Extract the (x, y) coordinate from the center of the cell holding the provided text.  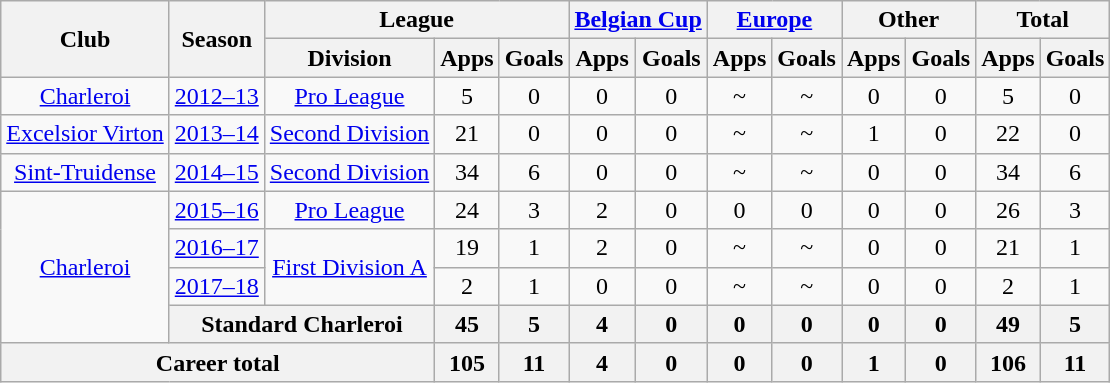
2017–18 (216, 286)
First Division A (349, 267)
26 (1008, 210)
24 (467, 210)
Excelsior Virton (85, 134)
Sint-Truidense (85, 172)
2015–16 (216, 210)
2012–13 (216, 96)
2016–17 (216, 248)
105 (467, 362)
Europe (774, 20)
49 (1008, 324)
19 (467, 248)
45 (467, 324)
Standard Charleroi (302, 324)
Division (349, 58)
Season (216, 39)
Belgian Cup (638, 20)
2013–14 (216, 134)
Total (1043, 20)
22 (1008, 134)
106 (1008, 362)
League (416, 20)
Club (85, 39)
Career total (218, 362)
2014–15 (216, 172)
Other (909, 20)
